Detect which cell encompasses the target text, then output its [x, y] center coordinate. 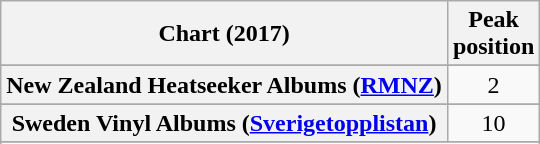
Sweden Vinyl Albums (Sverigetopplistan) [224, 123]
Peakposition [493, 34]
New Zealand Heatseeker Albums (RMNZ) [224, 85]
2 [493, 85]
Chart (2017) [224, 34]
10 [493, 123]
